Detect which cell encompasses the target text, then output its [X, Y] center coordinate. 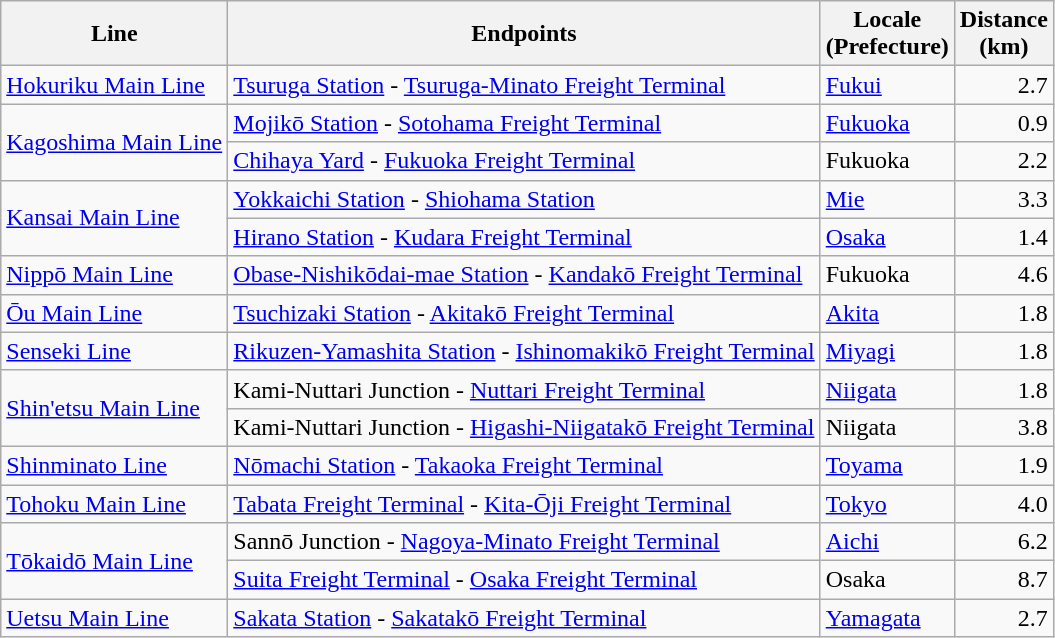
1.9 [1004, 465]
Kami-Nuttari Junction - Nuttari Freight Terminal [524, 389]
Miyagi [887, 351]
Tokyo [887, 503]
Aichi [887, 542]
Endpoints [524, 34]
Nippō Main Line [114, 275]
Line [114, 34]
Nōmachi Station - Takaoka Freight Terminal [524, 465]
Obase-Nishikōdai-mae Station - Kandakō Freight Terminal [524, 275]
Tsuchizaki Station - Akitakō Freight Terminal [524, 313]
Yokkaichi Station - Shiohama Station [524, 199]
4.0 [1004, 503]
Uetsu Main Line [114, 618]
3.3 [1004, 199]
Shinminato Line [114, 465]
Kagoshima Main Line [114, 142]
Locale(Prefecture) [887, 34]
Ōu Main Line [114, 313]
Mie [887, 199]
Fukui [887, 85]
4.6 [1004, 275]
Yamagata [887, 618]
Toyama [887, 465]
Senseki Line [114, 351]
Tsuruga Station - Tsuruga-Minato Freight Terminal [524, 85]
Mojikō Station - Sotohama Freight Terminal [524, 123]
Sakata Station - Sakatakō Freight Terminal [524, 618]
Sannō Junction - Nagoya-Minato Freight Terminal [524, 542]
Suita Freight Terminal - Osaka Freight Terminal [524, 580]
Rikuzen-Yamashita Station - Ishinomakikō Freight Terminal [524, 351]
Kansai Main Line [114, 218]
8.7 [1004, 580]
Tohoku Main Line [114, 503]
0.9 [1004, 123]
Tōkaidō Main Line [114, 561]
Chihaya Yard - Fukuoka Freight Terminal [524, 161]
2.2 [1004, 161]
Akita [887, 313]
3.8 [1004, 427]
Tabata Freight Terminal - Kita-Ōji Freight Terminal [524, 503]
Shin'etsu Main Line [114, 408]
Hokuriku Main Line [114, 85]
Kami-Nuttari Junction - Higashi-Niigatakō Freight Terminal [524, 427]
1.4 [1004, 237]
Hirano Station - Kudara Freight Terminal [524, 237]
6.2 [1004, 542]
Distance(km) [1004, 34]
